Detect which cell encompasses the target text, then output its (X, Y) center coordinate. 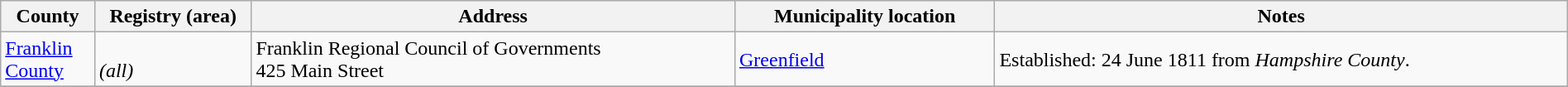
Franklin County (48, 60)
Address (493, 17)
Municipality location (864, 17)
Notes (1281, 17)
Registry (area) (172, 17)
Greenfield (864, 60)
County (48, 17)
Franklin Regional Council of Governments425 Main Street (493, 60)
(all) (172, 60)
Established: 24 June 1811 from Hampshire County. (1281, 60)
